From the cell containing the given text, extract its center point as [x, y] coordinate. 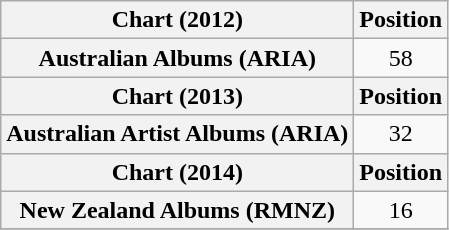
Australian Albums (ARIA) [178, 58]
Australian Artist Albums (ARIA) [178, 134]
58 [401, 58]
Chart (2013) [178, 96]
32 [401, 134]
Chart (2014) [178, 172]
New Zealand Albums (RMNZ) [178, 210]
Chart (2012) [178, 20]
16 [401, 210]
